For the text-containing cell, return its midpoint in (X, Y) coordinate format. 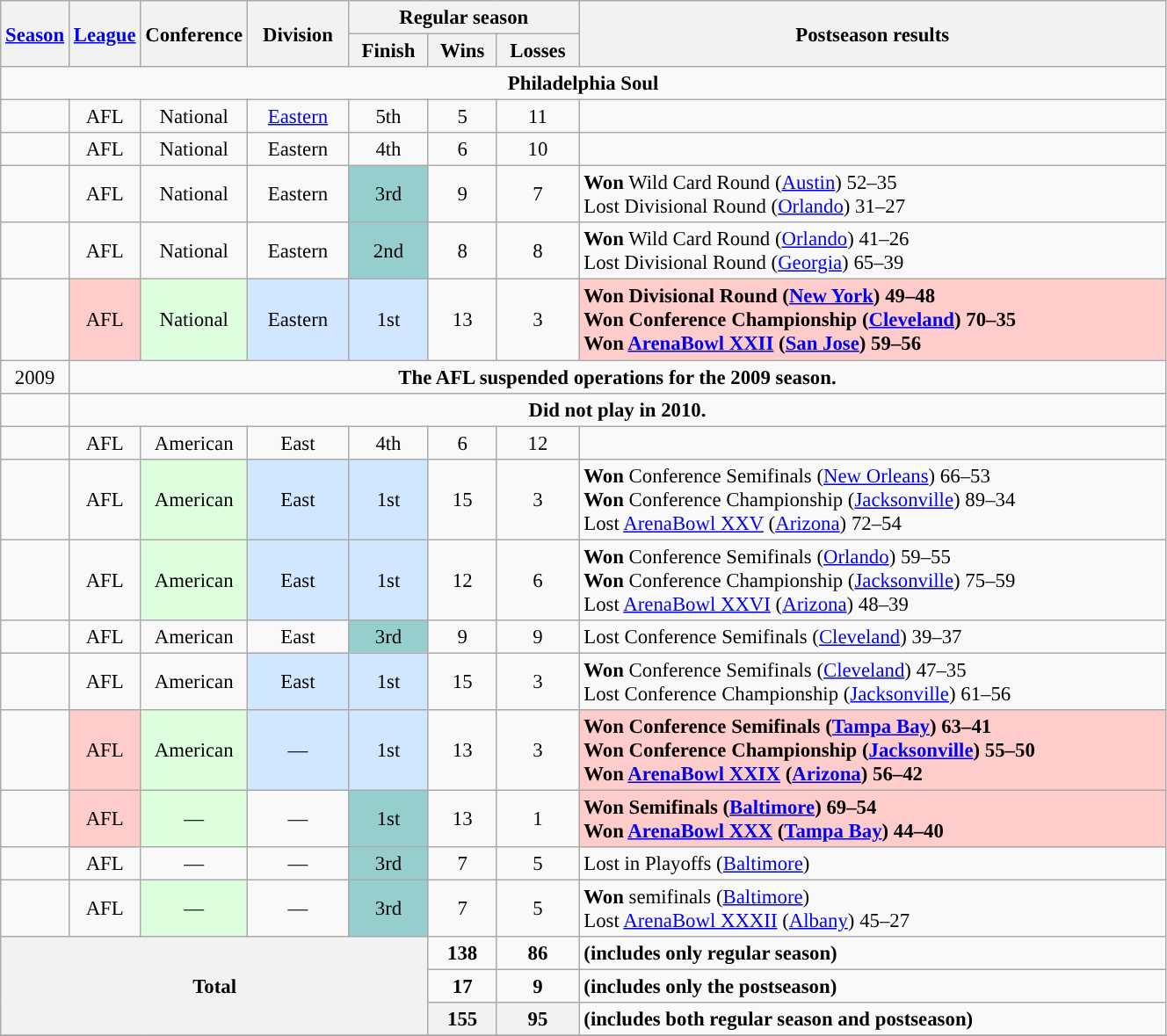
Conference (194, 33)
The AFL suspended operations for the 2009 season. (617, 377)
Lost in Playoffs (Baltimore) (872, 864)
Philadelphia Soul (583, 83)
10 (538, 149)
Season (35, 33)
Won Semifinals (Baltimore) 69–54 Won ArenaBowl XXX (Tampa Bay) 44–40 (872, 819)
Total (214, 986)
155 (462, 1019)
138 (462, 953)
Won Wild Card Round (Austin) 52–35 Lost Divisional Round (Orlando) 31–27 (872, 195)
Won semifinals (Baltimore) Lost ArenaBowl XXXII (Albany) 45–27 (872, 909)
(includes only the postseason) (872, 987)
Division (297, 33)
Wins (462, 51)
2009 (35, 377)
Did not play in 2010. (617, 409)
2nd (388, 251)
Won Divisional Round (New York) 49–48 Won Conference Championship (Cleveland) 70–35 Won ArenaBowl XXII (San Jose) 59–56 (872, 320)
(includes both regular season and postseason) (872, 1019)
1 (538, 819)
Lost Conference Semifinals (Cleveland) 39–37 (872, 637)
Regular season (463, 18)
17 (462, 987)
Losses (538, 51)
Finish (388, 51)
11 (538, 117)
Won Conference Semifinals (Orlando) 59–55 Won Conference Championship (Jacksonville) 75–59 Lost ArenaBowl XXVI (Arizona) 48–39 (872, 580)
Postseason results (872, 33)
Won Conference Semifinals (Cleveland) 47–35 Lost Conference Championship (Jacksonville) 61–56 (872, 682)
Won Conference Semifinals (Tampa Bay) 63–41 Won Conference Championship (Jacksonville) 55–50 Won ArenaBowl XXIX (Arizona) 56–42 (872, 750)
95 (538, 1019)
Won Conference Semifinals (New Orleans) 66–53 Won Conference Championship (Jacksonville) 89–34 Lost ArenaBowl XXV (Arizona) 72–54 (872, 499)
5th (388, 117)
86 (538, 953)
Won Wild Card Round (Orlando) 41–26 Lost Divisional Round (Georgia) 65–39 (872, 251)
(includes only regular season) (872, 953)
League (104, 33)
